Search for the cell housing the specified text and yield its [x, y] center coordinate. 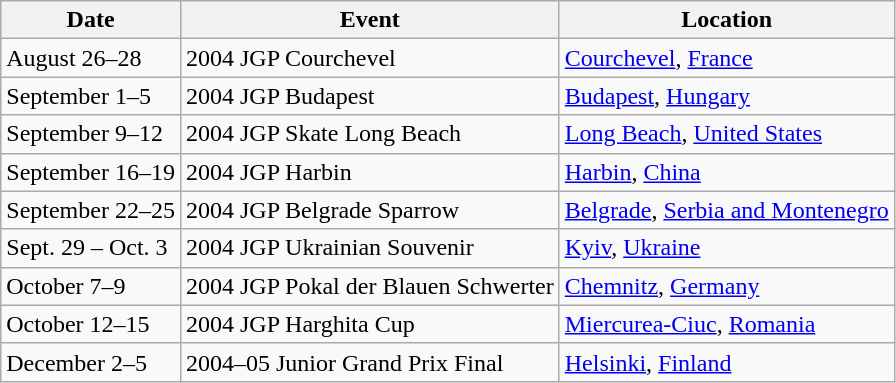
Harbin, China [726, 172]
2004 JGP Skate Long Beach [370, 134]
Long Beach, United States [726, 134]
2004 JGP Budapest [370, 96]
Kyiv, Ukraine [726, 248]
October 12–15 [91, 324]
Budapest, Hungary [726, 96]
September 1–5 [91, 96]
August 26–28 [91, 58]
Helsinki, Finland [726, 362]
2004 JGP Harghita Cup [370, 324]
Event [370, 20]
2004 JGP Belgrade Sparrow [370, 210]
Miercurea-Ciuc, Romania [726, 324]
September 22–25 [91, 210]
Location [726, 20]
September 16–19 [91, 172]
Belgrade, Serbia and Montenegro [726, 210]
Chemnitz, Germany [726, 286]
Sept. 29 – Oct. 3 [91, 248]
December 2–5 [91, 362]
2004 JGP Ukrainian Souvenir [370, 248]
2004 JGP Harbin [370, 172]
October 7–9 [91, 286]
2004–05 Junior Grand Prix Final [370, 362]
Courchevel, France [726, 58]
2004 JGP Pokal der Blauen Schwerter [370, 286]
September 9–12 [91, 134]
Date [91, 20]
2004 JGP Courchevel [370, 58]
